Find where the given text appears and provide that cell's center as [x, y] coordinate. 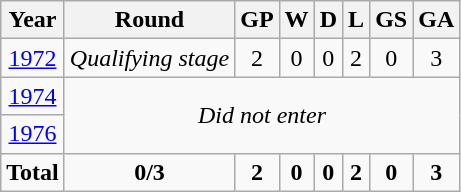
GS [392, 20]
L [356, 20]
1974 [33, 96]
0/3 [149, 172]
Qualifying stage [149, 58]
GP [257, 20]
W [296, 20]
GA [436, 20]
Year [33, 20]
Did not enter [262, 115]
D [328, 20]
Round [149, 20]
Total [33, 172]
1976 [33, 134]
1972 [33, 58]
